Scan for the cell matching the given text and deliver its (x, y) coordinate at center. 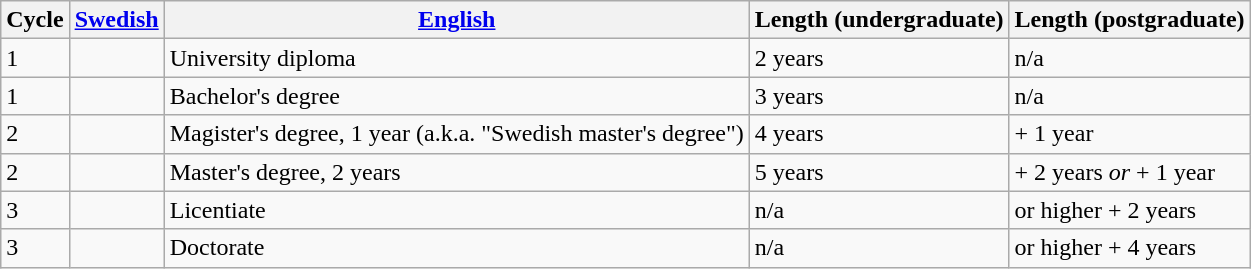
+ 1 year (1130, 134)
5 years (879, 172)
Master's degree, 2 years (456, 172)
Swedish (116, 20)
University diploma (456, 58)
3 years (879, 96)
or higher + 4 years (1130, 248)
English (456, 20)
Doctorate (456, 248)
4 years (879, 134)
Magister's degree, 1 year (a.k.a. "Swedish master's degree") (456, 134)
Licentiate (456, 210)
+ 2 years or + 1 year (1130, 172)
2 years (879, 58)
or higher + 2 years (1130, 210)
Length (postgraduate) (1130, 20)
Length (undergraduate) (879, 20)
Cycle (35, 20)
Bachelor's degree (456, 96)
